Determine the (X, Y) coordinate at the center of the cell enclosing the given text.  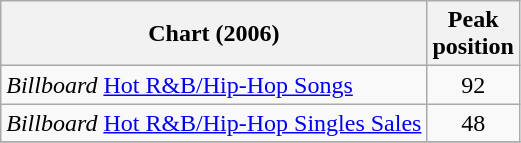
48 (473, 123)
Peakposition (473, 34)
Billboard Hot R&B/Hip-Hop Songs (214, 85)
Chart (2006) (214, 34)
Billboard Hot R&B/Hip-Hop Singles Sales (214, 123)
92 (473, 85)
